For the text-containing cell, return its midpoint in [x, y] coordinate format. 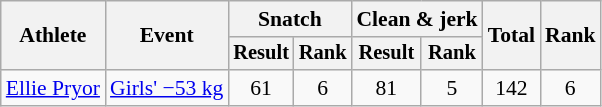
Snatch [290, 19]
5 [452, 88]
Ellie Pryor [53, 88]
Athlete [53, 36]
61 [261, 88]
81 [386, 88]
Girls' −53 kg [166, 88]
Total [512, 36]
Event [166, 36]
142 [512, 88]
Clean & jerk [416, 19]
